Extract the (X, Y) coordinate from the center of the cell holding the provided text.  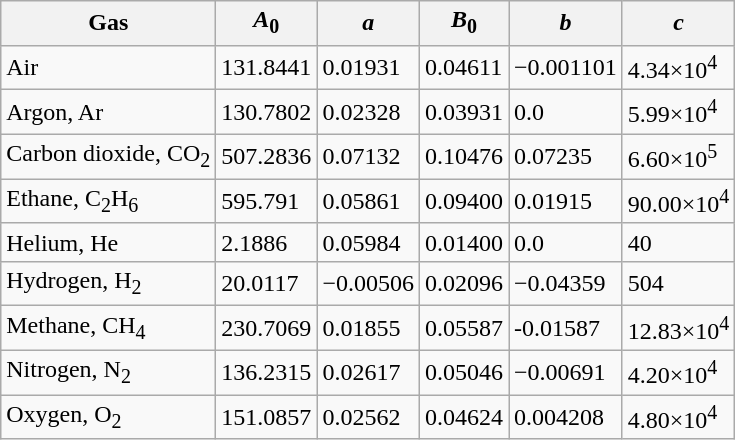
4.34×104 (678, 68)
c (678, 23)
595.791 (266, 202)
0.07132 (368, 156)
Methane, CH4 (108, 328)
0.02617 (368, 372)
0.07235 (566, 156)
−0.00691 (566, 372)
504 (678, 283)
5.99×104 (678, 112)
131.8441 (266, 68)
0.09400 (464, 202)
12.83×104 (678, 328)
Gas (108, 23)
20.0117 (266, 283)
0.10476 (464, 156)
0.05587 (464, 328)
0.02096 (464, 283)
40 (678, 242)
−0.04359 (566, 283)
4.20×104 (678, 372)
a (368, 23)
230.7069 (266, 328)
507.2836 (266, 156)
Helium, He (108, 242)
0.01400 (464, 242)
6.60×105 (678, 156)
151.0857 (266, 418)
A0 (266, 23)
Argon, Ar (108, 112)
b (566, 23)
0.02328 (368, 112)
0.04611 (464, 68)
0.05861 (368, 202)
0.01855 (368, 328)
Nitrogen, N2 (108, 372)
Ethane, C2H6 (108, 202)
0.04624 (464, 418)
−0.001101 (566, 68)
0.05984 (368, 242)
0.03931 (464, 112)
-0.01587 (566, 328)
130.7802 (266, 112)
90.00×104 (678, 202)
4.80×104 (678, 418)
Oxygen, O2 (108, 418)
Carbon dioxide, CO2 (108, 156)
Hydrogen, H2 (108, 283)
136.2315 (266, 372)
Air (108, 68)
−0.00506 (368, 283)
0.004208 (566, 418)
B0 (464, 23)
2.1886 (266, 242)
0.01915 (566, 202)
0.01931 (368, 68)
0.05046 (464, 372)
0.02562 (368, 418)
